Locate the cell with the specified text and output its [x, y] center coordinate. 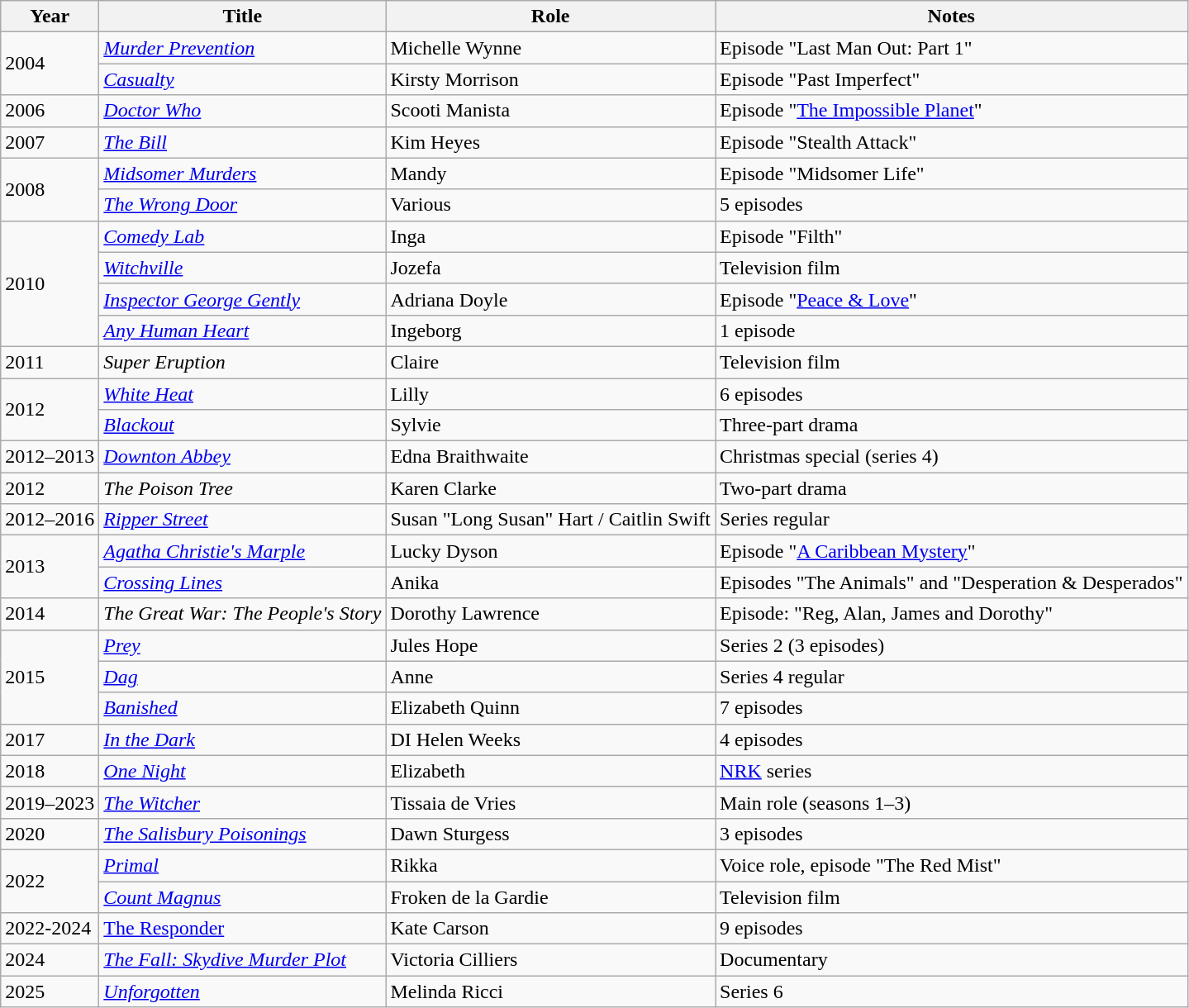
In the Dark [243, 739]
Dorothy Lawrence [550, 614]
Rikka [550, 865]
Casualty [243, 79]
The Responder [243, 929]
Episodes "The Animals" and "Desperation & Desperados" [952, 582]
The Great War: The People's Story [243, 614]
Victoria Cilliers [550, 960]
Agatha Christie's Marple [243, 551]
Episode "The Impossible Planet" [952, 111]
2015 [50, 677]
Inspector George Gently [243, 299]
The Poison Tree [243, 488]
2012–2016 [50, 520]
7 episodes [952, 708]
Lilly [550, 394]
Main role (seasons 1–3) [952, 802]
Anne [550, 677]
Sylvie [550, 426]
Comedy Lab [243, 236]
Series 6 [952, 991]
Banished [243, 708]
Kirsty Morrison [550, 79]
6 episodes [952, 394]
2004 [50, 64]
Blackout [243, 426]
Episode "Stealth Attack" [952, 142]
Kim Heyes [550, 142]
2019–2023 [50, 802]
Voice role, episode "The Red Mist" [952, 865]
The Wrong Door [243, 205]
Edna Braithwaite [550, 457]
Series 2 (3 episodes) [952, 645]
Any Human Heart [243, 330]
Count Magnus [243, 896]
The Witcher [243, 802]
2012–2013 [50, 457]
Melinda Ricci [550, 991]
1 episode [952, 330]
Elizabeth Quinn [550, 708]
Unforgotten [243, 991]
Dawn Sturgess [550, 834]
Ingeborg [550, 330]
Karen Clarke [550, 488]
Episode "A Caribbean Mystery" [952, 551]
Jules Hope [550, 645]
Episode "Last Man Out: Part 1" [952, 48]
2014 [50, 614]
Lucky Dyson [550, 551]
Inga [550, 236]
NRK series [952, 771]
Series regular [952, 520]
2025 [50, 991]
Christmas special (series 4) [952, 457]
2006 [50, 111]
2024 [50, 960]
2013 [50, 567]
Prey [243, 645]
Episode: "Reg, Alan, James and Dorothy" [952, 614]
2020 [50, 834]
Witchville [243, 268]
5 episodes [952, 205]
Jozefa [550, 268]
Froken de la Gardie [550, 896]
Primal [243, 865]
Episode "Filth" [952, 236]
One Night [243, 771]
Tissaia de Vries [550, 802]
Episode "Past Imperfect" [952, 79]
Scooti Manista [550, 111]
The Bill [243, 142]
Midsomer Murders [243, 174]
Claire [550, 362]
2022-2024 [50, 929]
The Salisbury Poisonings [243, 834]
2011 [50, 362]
3 episodes [952, 834]
Series 4 regular [952, 677]
DI Helen Weeks [550, 739]
Three-part drama [952, 426]
The Fall: Skydive Murder Plot [243, 960]
Dag [243, 677]
9 episodes [952, 929]
Mandy [550, 174]
Michelle Wynne [550, 48]
Adriana Doyle [550, 299]
Super Eruption [243, 362]
Episode "Midsomer Life" [952, 174]
Doctor Who [243, 111]
2022 [50, 881]
Documentary [952, 960]
2018 [50, 771]
Episode "Peace & Love" [952, 299]
Crossing Lines [243, 582]
2017 [50, 739]
Susan "Long Susan" Hart / Caitlin Swift [550, 520]
2007 [50, 142]
Downton Abbey [243, 457]
Title [243, 17]
Murder Prevention [243, 48]
Role [550, 17]
Two-part drama [952, 488]
Notes [952, 17]
Kate Carson [550, 929]
Year [50, 17]
2008 [50, 189]
4 episodes [952, 739]
Anika [550, 582]
Elizabeth [550, 771]
White Heat [243, 394]
Various [550, 205]
2010 [50, 283]
Ripper Street [243, 520]
